Capture the cell that displays the provided text and extract its (X, Y) central coordinate. 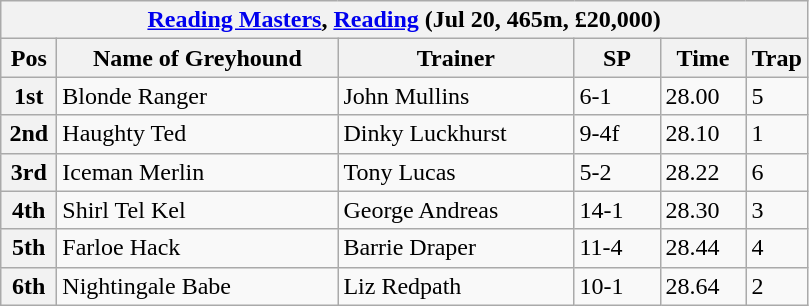
Dinky Luckhurst (456, 134)
5th (29, 248)
1 (776, 134)
9-4f (617, 134)
6 (776, 172)
4 (776, 248)
5-2 (617, 172)
3 (776, 210)
10-1 (617, 286)
2nd (29, 134)
Pos (29, 58)
28.30 (703, 210)
Time (703, 58)
Tony Lucas (456, 172)
George Andreas (456, 210)
Reading Masters, Reading (Jul 20, 465m, £20,000) (404, 20)
Trap (776, 58)
6-1 (617, 96)
11-4 (617, 248)
1st (29, 96)
Name of Greyhound (198, 58)
3rd (29, 172)
Farloe Hack (198, 248)
Nightingale Babe (198, 286)
28.64 (703, 286)
SP (617, 58)
28.44 (703, 248)
4th (29, 210)
28.10 (703, 134)
28.22 (703, 172)
Blonde Ranger (198, 96)
2 (776, 286)
Haughty Ted (198, 134)
Trainer (456, 58)
14-1 (617, 210)
John Mullins (456, 96)
Barrie Draper (456, 248)
Shirl Tel Kel (198, 210)
Iceman Merlin (198, 172)
6th (29, 286)
Liz Redpath (456, 286)
5 (776, 96)
28.00 (703, 96)
